For the text-containing cell, return its midpoint in (x, y) coordinate format. 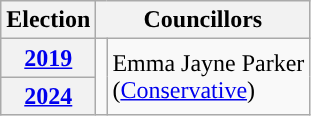
2019 (48, 58)
2024 (48, 96)
Election (48, 20)
Emma Jayne Parker(Conservative) (208, 77)
Councillors (203, 20)
